Capture the cell that displays the provided text and extract its (x, y) central coordinate. 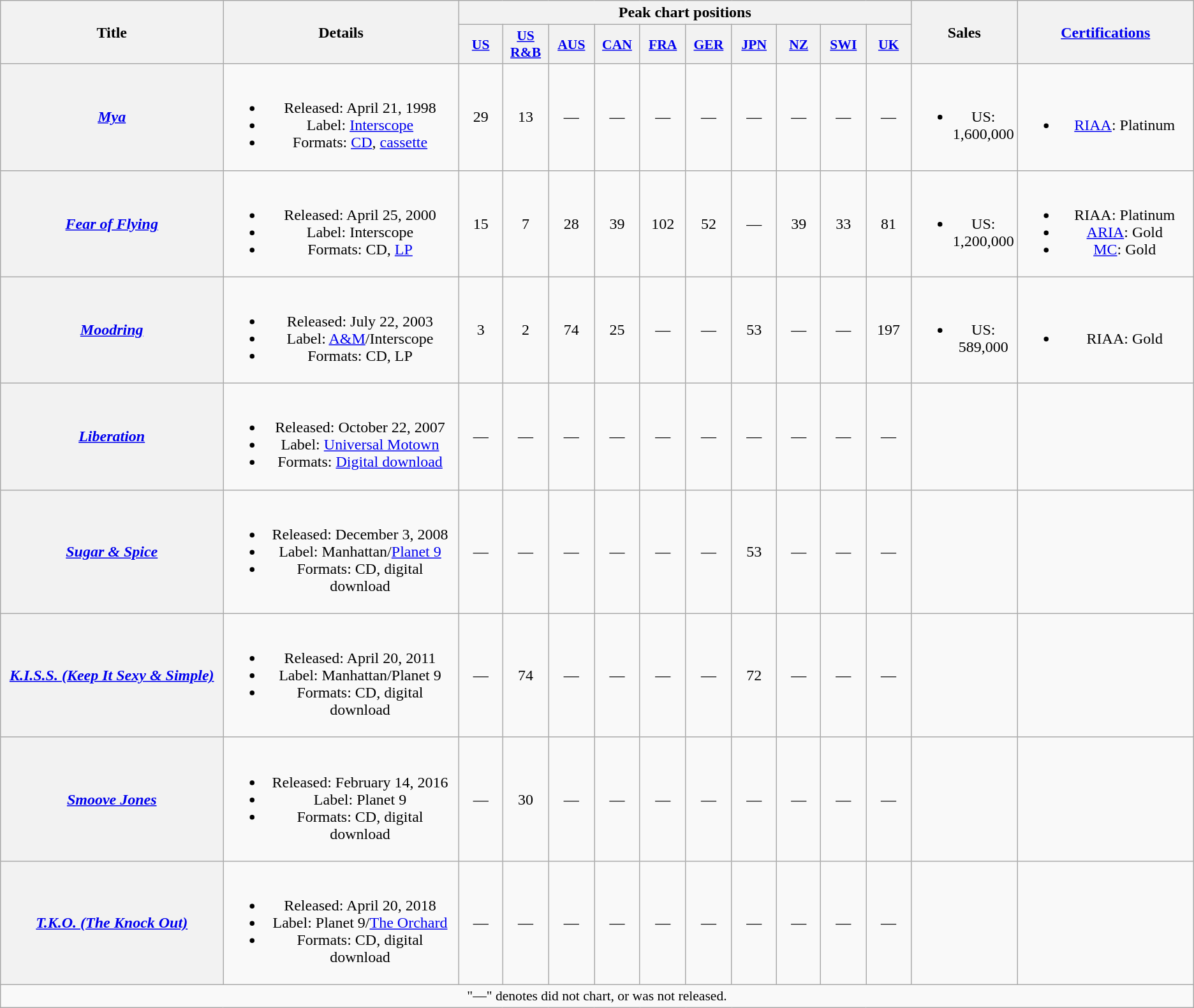
Released: October 22, 2007Label: Universal MotownFormats: Digital download (341, 436)
US: 1,600,000 (964, 117)
33 (843, 223)
GER (709, 45)
Title (112, 32)
Peak chart positions (685, 13)
Released: July 22, 2003Label: A&M/InterscopeFormats: CD, LP (341, 330)
Moodring (112, 330)
15 (481, 223)
Released: February 14, 2016Label: Planet 9Formats: CD, digital download (341, 799)
81 (888, 223)
RIAA: Platinum (1105, 117)
Smoove Jones (112, 799)
7 (526, 223)
2 (526, 330)
US R&B (526, 45)
Released: December 3, 2008Label: Manhattan/Planet 9Formats: CD, digital download (341, 551)
29 (481, 117)
Released: April 21, 1998Label: InterscopeFormats: CD, cassette (341, 117)
NZ (799, 45)
Released: April 20, 2011Label: Manhattan/Planet 9Formats: CD, digital download (341, 675)
"—" denotes did not chart, or was not released. (597, 996)
US: 1,200,000 (964, 223)
US: 589,000 (964, 330)
RIAA: PlatinumARIA: GoldMC: Gold (1105, 223)
Liberation (112, 436)
3 (481, 330)
CAN (617, 45)
AUS (571, 45)
RIAA: Gold (1105, 330)
T.K.O. (The Knock Out) (112, 923)
FRA (663, 45)
Details (341, 32)
52 (709, 223)
Released: April 20, 2018Label: Planet 9/The OrchardFormats: CD, digital download (341, 923)
13 (526, 117)
28 (571, 223)
72 (754, 675)
Mya (112, 117)
Sales (964, 32)
Sugar & Spice (112, 551)
K.I.S.S. (Keep It Sexy & Simple) (112, 675)
197 (888, 330)
25 (617, 330)
SWI (843, 45)
US (481, 45)
Certifications (1105, 32)
Fear of Flying (112, 223)
30 (526, 799)
JPN (754, 45)
Released: April 25, 2000Label: InterscopeFormats: CD, LP (341, 223)
102 (663, 223)
UK (888, 45)
